Find where the given text appears and provide that cell's center as [x, y] coordinate. 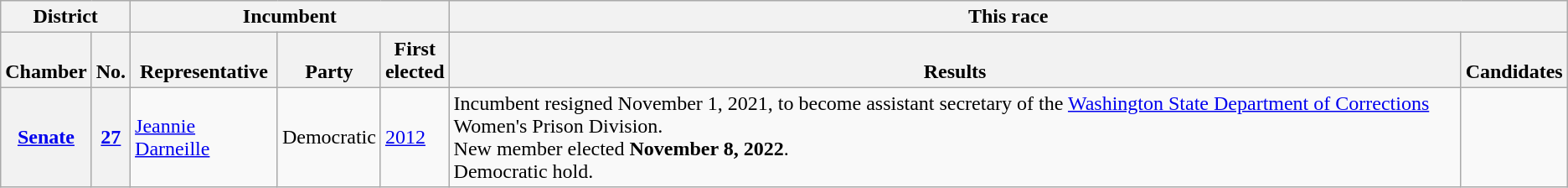
Incumbent [290, 17]
Jeannie Darneille [204, 138]
District [65, 17]
Candidates [1514, 60]
Democratic [328, 138]
Firstelected [415, 60]
No. [111, 60]
Representative [204, 60]
Results [955, 60]
27 [111, 138]
2012 [415, 138]
Chamber [46, 60]
Senate [46, 138]
This race [1008, 17]
Party [328, 60]
